Capture the cell that displays the provided text and extract its [x, y] central coordinate. 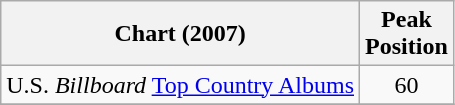
Chart (2007) [180, 34]
U.S. Billboard Top Country Albums [180, 85]
PeakPosition [407, 34]
60 [407, 85]
